Return (x, y) of the center of cell containing provided text 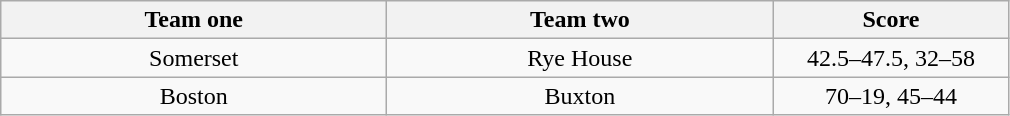
Boston (194, 96)
42.5–47.5, 32–58 (891, 58)
Somerset (194, 58)
Buxton (580, 96)
70–19, 45–44 (891, 96)
Score (891, 20)
Team two (580, 20)
Rye House (580, 58)
Team one (194, 20)
